From the cell containing the given text, extract its center point as [X, Y] coordinate. 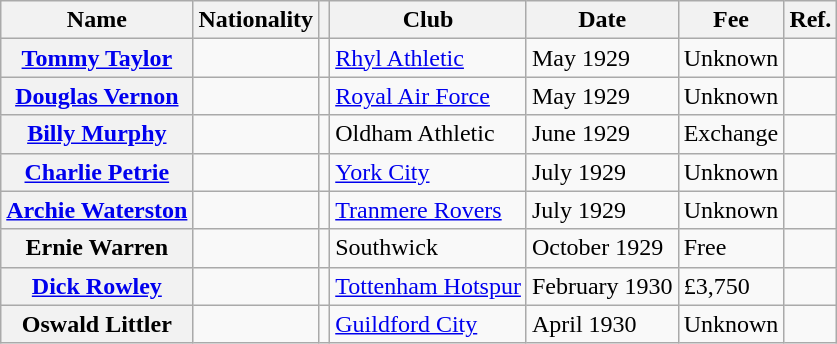
June 1929 [602, 134]
Royal Air Force [428, 96]
Archie Waterston [97, 210]
Fee [731, 20]
Tottenham Hotspur [428, 286]
Date [602, 20]
Club [428, 20]
£3,750 [731, 286]
Ref. [810, 20]
York City [428, 172]
Billy Murphy [97, 134]
Rhyl Athletic [428, 58]
Nationality [256, 20]
Tranmere Rovers [428, 210]
Southwick [428, 248]
Oldham Athletic [428, 134]
April 1930 [602, 324]
Tommy Taylor [97, 58]
Guildford City [428, 324]
February 1930 [602, 286]
Free [731, 248]
October 1929 [602, 248]
Name [97, 20]
Oswald Littler [97, 324]
Douglas Vernon [97, 96]
Dick Rowley [97, 286]
Exchange [731, 134]
Charlie Petrie [97, 172]
Ernie Warren [97, 248]
